From the cell containing the given text, extract its center point as [x, y] coordinate. 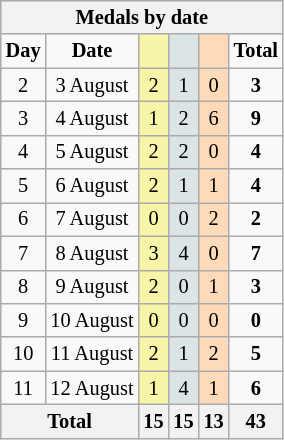
Medals by date [142, 17]
11 [24, 388]
13 [214, 421]
6 August [92, 186]
3 August [92, 85]
8 August [92, 253]
Day [24, 51]
4 August [92, 118]
12 August [92, 388]
5 August [92, 152]
43 [256, 421]
11 August [92, 354]
8 [24, 287]
Date [92, 51]
10 August [92, 320]
7 August [92, 219]
9 August [92, 287]
10 [24, 354]
